Search for the cell housing the specified text and yield its [X, Y] center coordinate. 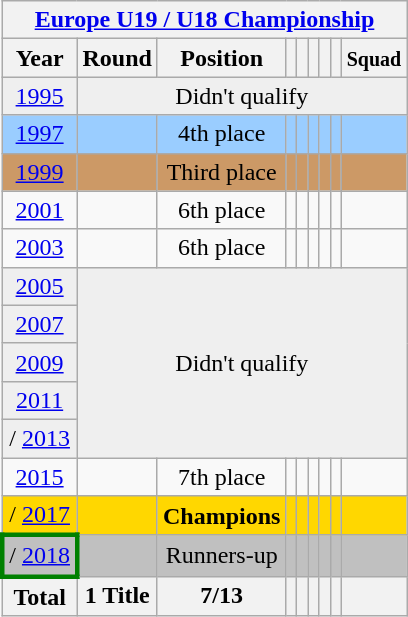
2011 [40, 400]
1999 [40, 172]
/ 2017 [40, 516]
2001 [40, 210]
2009 [40, 362]
Third place [221, 172]
2003 [40, 248]
/ 2013 [40, 438]
Year [40, 58]
Europe U19 / U18 Championship [204, 20]
2007 [40, 324]
Round [117, 58]
Runners-up [221, 556]
1995 [40, 96]
4th place [221, 134]
Squad [374, 58]
2015 [40, 477]
Champions [221, 516]
/ 2018 [40, 556]
1997 [40, 134]
7/13 [221, 596]
7th place [221, 477]
1 Title [117, 596]
Total [40, 596]
2005 [40, 286]
Position [221, 58]
